Locate the cell with the specified text and output its (x, y) center coordinate. 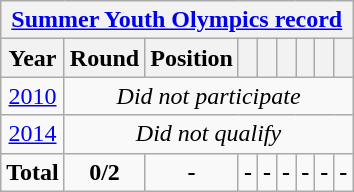
Total (33, 172)
0/2 (104, 172)
Did not participate (208, 96)
2010 (33, 96)
Year (33, 58)
Position (192, 58)
Summer Youth Olympics record (177, 20)
Round (104, 58)
Did not qualify (208, 134)
2014 (33, 134)
